Locate the cell with the specified text and output its (X, Y) center coordinate. 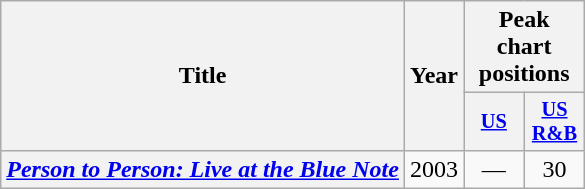
2003 (434, 169)
Person to Person: Live at the Blue Note (203, 169)
Title (203, 76)
US (494, 122)
— (494, 169)
Peak chart positions (524, 47)
Year (434, 76)
USR&B (554, 122)
30 (554, 169)
